Extract the [x, y] coordinate from the center of the cell holding the provided text.  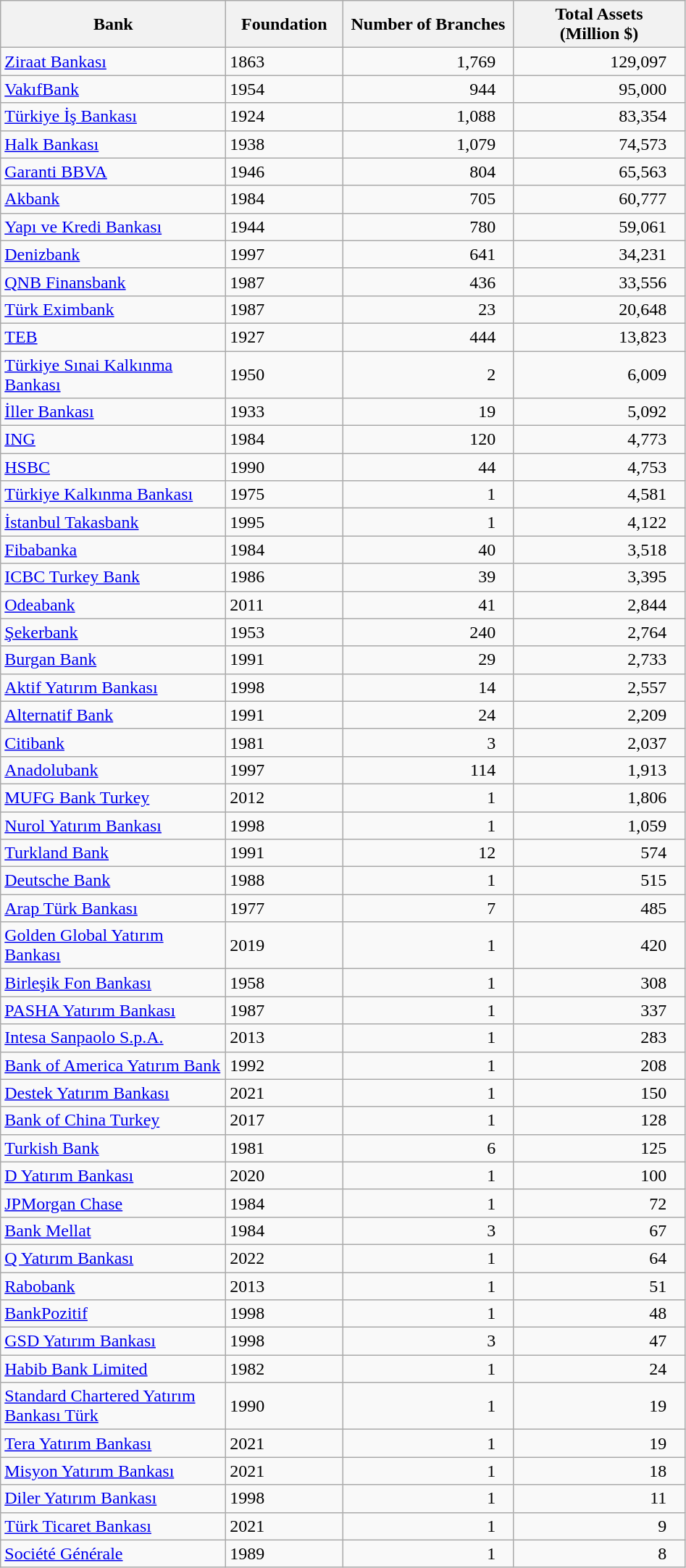
125 [599, 1148]
14 [428, 687]
436 [428, 282]
1924 [284, 117]
BankPozitif [113, 1314]
51 [599, 1286]
VakıfBank [113, 89]
47 [599, 1341]
Bank of China Turkey [113, 1120]
Birleşik Fon Bankası [113, 983]
944 [428, 89]
Total Assets (Million $) [599, 25]
1950 [284, 374]
39 [428, 577]
Diler Yatırım Bankası [113, 1498]
1,059 [599, 825]
9 [599, 1526]
13,823 [599, 337]
1,769 [428, 62]
1975 [284, 495]
Aktif Yatırım Bankası [113, 687]
Turkish Bank [113, 1148]
Rabobank [113, 1286]
23 [428, 309]
1,806 [599, 797]
Türkiye Sınai Kalkınma Bankası [113, 374]
Bank of America Yatırım Bank [113, 1065]
18 [599, 1471]
100 [599, 1175]
Türkiye Kalkınma Bankası [113, 495]
150 [599, 1093]
41 [428, 605]
2,844 [599, 605]
Intesa Sanpaolo S.p.A. [113, 1038]
11 [599, 1498]
1,913 [599, 770]
804 [428, 172]
308 [599, 983]
2022 [284, 1258]
283 [599, 1038]
Odeabank [113, 605]
420 [599, 946]
2012 [284, 797]
Destek Yatırım Bankası [113, 1093]
515 [599, 881]
60,777 [599, 199]
1944 [284, 227]
ING [113, 440]
59,061 [599, 227]
2 [428, 374]
3,518 [599, 550]
240 [428, 632]
1933 [284, 412]
PASHA Yatırım Bankası [113, 1010]
1986 [284, 577]
HSBC [113, 467]
780 [428, 227]
120 [428, 440]
Akbank [113, 199]
129,097 [599, 62]
4,122 [599, 522]
95,000 [599, 89]
Fibabanka [113, 550]
1958 [284, 983]
34,231 [599, 254]
33,556 [599, 282]
2,764 [599, 632]
1,088 [428, 117]
Misyon Yatırım Bankası [113, 1471]
1982 [284, 1369]
Q Yatırım Bankası [113, 1258]
1995 [284, 522]
QNB Finansbank [113, 282]
1992 [284, 1065]
Turkland Bank [113, 853]
Arap Türk Bankası [113, 908]
Burgan Bank [113, 660]
44 [428, 467]
2,557 [599, 687]
4,773 [599, 440]
1938 [284, 144]
4,753 [599, 467]
1946 [284, 172]
337 [599, 1010]
Garanti BBVA [113, 172]
6 [428, 1148]
Société Générale [113, 1554]
ICBC Turkey Bank [113, 577]
1927 [284, 337]
GSD Yatırım Bankası [113, 1341]
1,079 [428, 144]
Türk Ticaret Bankası [113, 1526]
Number of Branches [428, 25]
83,354 [599, 117]
Deutsche Bank [113, 881]
485 [599, 908]
2,209 [599, 715]
67 [599, 1230]
208 [599, 1065]
Denizbank [113, 254]
65,563 [599, 172]
Yapı ve Kredi Bankası [113, 227]
1989 [284, 1554]
2,733 [599, 660]
Foundation [284, 25]
128 [599, 1120]
114 [428, 770]
Tera Yatırım Bankası [113, 1443]
Şekerbank [113, 632]
574 [599, 853]
Halk Bankası [113, 144]
TEB [113, 337]
8 [599, 1554]
2017 [284, 1120]
40 [428, 550]
Türkiye İş Bankası [113, 117]
6,009 [599, 374]
Bank [113, 25]
1954 [284, 89]
20,648 [599, 309]
5,092 [599, 412]
7 [428, 908]
29 [428, 660]
İller Bankası [113, 412]
2019 [284, 946]
4,581 [599, 495]
MUFG Bank Turkey [113, 797]
2011 [284, 605]
Ziraat Bankası [113, 62]
641 [428, 254]
İstanbul Takasbank [113, 522]
Nurol Yatırım Bankası [113, 825]
72 [599, 1203]
74,573 [599, 144]
Standard Chartered Yatırım Bankası Türk [113, 1406]
1953 [284, 632]
Habib Bank Limited [113, 1369]
705 [428, 199]
Bank Mellat [113, 1230]
12 [428, 853]
Alternatif Bank [113, 715]
2020 [284, 1175]
Golden Global Yatırım Bankası [113, 946]
1977 [284, 908]
444 [428, 337]
JPMorgan Chase [113, 1203]
D Yatırım Bankası [113, 1175]
3,395 [599, 577]
1988 [284, 881]
2,037 [599, 742]
1863 [284, 62]
Türk Eximbank [113, 309]
Anadolubank [113, 770]
Citibank [113, 742]
48 [599, 1314]
64 [599, 1258]
